Pinpoint the cell where the given text exists, returning its [x, y] midpoint coordinate. 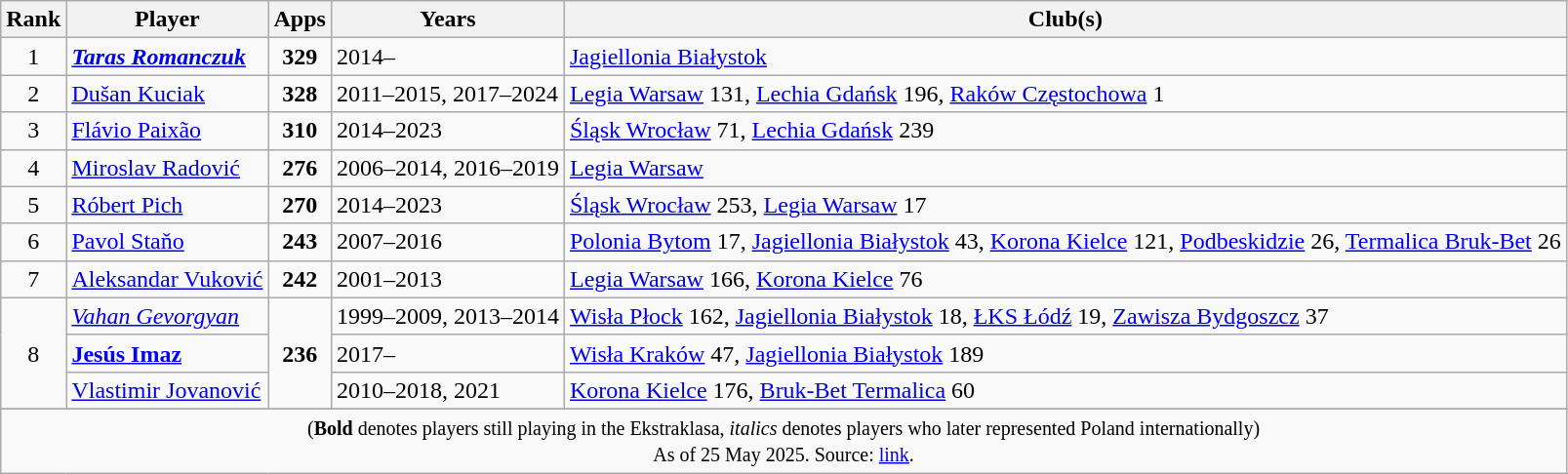
2 [33, 94]
Legia Warsaw [1065, 168]
3 [33, 131]
Apps [300, 20]
6 [33, 242]
Wisła Płock 162, Jagiellonia Białystok 18, ŁKS Łódź 19, Zawisza Bydgoszcz 37 [1065, 316]
7 [33, 279]
Vlastimir Jovanović [168, 390]
270 [300, 205]
Aleksandar Vuković [168, 279]
Jesús Imaz [168, 353]
2001–2013 [447, 279]
2017– [447, 353]
Player [168, 20]
Legia Warsaw 166, Korona Kielce 76 [1065, 279]
1 [33, 57]
Pavol Staňo [168, 242]
Flávio Paixão [168, 131]
1999–2009, 2013–2014 [447, 316]
276 [300, 168]
2010–2018, 2021 [447, 390]
Legia Warsaw 131, Lechia Gdańsk 196, Raków Częstochowa 1 [1065, 94]
Wisła Kraków 47, Jagiellonia Białystok 189 [1065, 353]
4 [33, 168]
Śląsk Wrocław 71, Lechia Gdańsk 239 [1065, 131]
Years [447, 20]
310 [300, 131]
329 [300, 57]
Jagiellonia Białystok [1065, 57]
Polonia Bytom 17, Jagiellonia Białystok 43, Korona Kielce 121, Podbeskidzie 26, Termalica Bruk-Bet 26 [1065, 242]
Miroslav Radović [168, 168]
Vahan Gevorgyan [168, 316]
243 [300, 242]
8 [33, 353]
Rank [33, 20]
242 [300, 279]
2011–2015, 2017–2024 [447, 94]
Taras Romanczuk [168, 57]
Korona Kielce 176, Bruk-Bet Termalica 60 [1065, 390]
Śląsk Wrocław 253, Legia Warsaw 17 [1065, 205]
2014– [447, 57]
2007–2016 [447, 242]
Club(s) [1065, 20]
5 [33, 205]
328 [300, 94]
2006–2014, 2016–2019 [447, 168]
236 [300, 353]
Dušan Kuciak [168, 94]
Róbert Pich [168, 205]
